Pinpoint the cell where the given text exists, returning its [X, Y] midpoint coordinate. 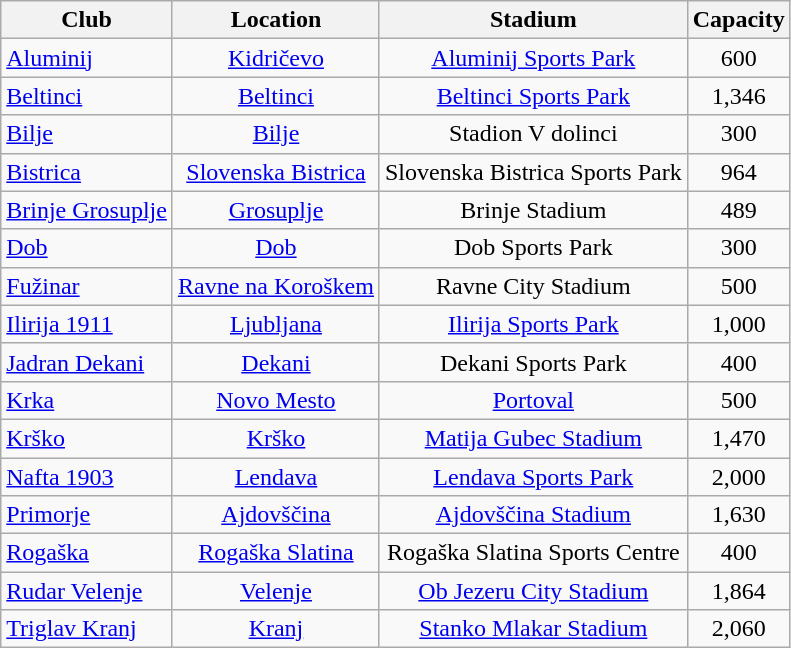
Portoval [533, 400]
Stadium [533, 20]
Brinje Grosuplje [87, 210]
Ajdovščina Stadium [533, 515]
964 [738, 172]
Bistrica [87, 172]
Krka [87, 400]
Aluminij [87, 58]
Ljubljana [276, 324]
1,630 [738, 515]
Ob Jezeru City Stadium [533, 591]
489 [738, 210]
Ilirija Sports Park [533, 324]
Novo Mesto [276, 400]
Brinje Stadium [533, 210]
Fužinar [87, 286]
Jadran Dekani [87, 362]
Slovenska Bistrica Sports Park [533, 172]
Lendava Sports Park [533, 477]
Location [276, 20]
Nafta 1903 [87, 477]
Club [87, 20]
Slovenska Bistrica [276, 172]
Triglav Kranj [87, 629]
Ravne City Stadium [533, 286]
Ravne na Koroškem [276, 286]
1,864 [738, 591]
1,346 [738, 96]
Aluminij Sports Park [533, 58]
1,470 [738, 438]
Ajdovščina [276, 515]
Beltinci Sports Park [533, 96]
Stadion V dolinci [533, 134]
Dekani Sports Park [533, 362]
Grosuplje [276, 210]
Dekani [276, 362]
Kidričevo [276, 58]
Velenje [276, 591]
1,000 [738, 324]
2,060 [738, 629]
Rogaška [87, 553]
Capacity [738, 20]
Lendava [276, 477]
Dob Sports Park [533, 248]
Ilirija 1911 [87, 324]
Kranj [276, 629]
Rogaška Slatina Sports Centre [533, 553]
2,000 [738, 477]
Rudar Velenje [87, 591]
Rogaška Slatina [276, 553]
Primorje [87, 515]
600 [738, 58]
Matija Gubec Stadium [533, 438]
Stanko Mlakar Stadium [533, 629]
